Provide the (x, y) coordinate of the cell's center where the given text is located.  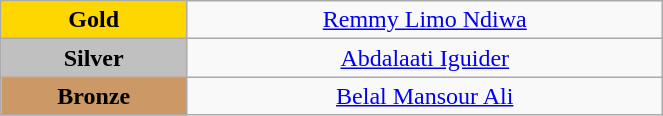
Gold (94, 20)
Belal Mansour Ali (425, 96)
Remmy Limo Ndiwa (425, 20)
Silver (94, 58)
Abdalaati Iguider (425, 58)
Bronze (94, 96)
